Locate the cell with the specified text and output its (x, y) center coordinate. 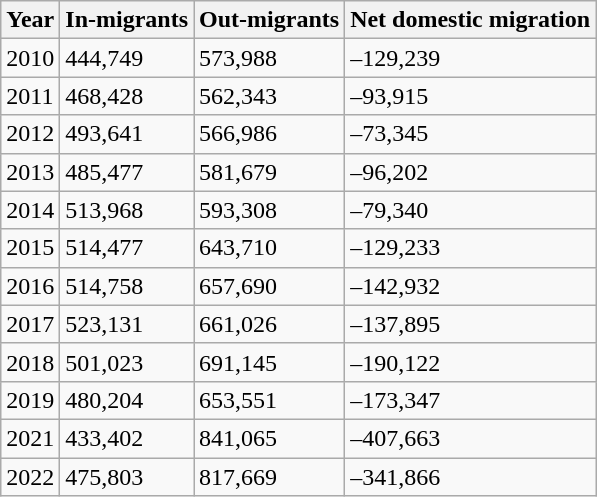
2014 (30, 210)
841,065 (270, 438)
Net domestic migration (470, 20)
–93,915 (470, 96)
581,679 (270, 172)
2021 (30, 438)
Out-migrants (270, 20)
653,551 (270, 400)
657,690 (270, 286)
–79,340 (470, 210)
–407,663 (470, 438)
2019 (30, 400)
468,428 (127, 96)
–129,233 (470, 248)
514,758 (127, 286)
501,023 (127, 362)
–96,202 (470, 172)
691,145 (270, 362)
593,308 (270, 210)
Year (30, 20)
–137,895 (470, 324)
–341,866 (470, 477)
–190,122 (470, 362)
–142,932 (470, 286)
485,477 (127, 172)
–173,347 (470, 400)
433,402 (127, 438)
–129,239 (470, 58)
2022 (30, 477)
2018 (30, 362)
480,204 (127, 400)
2013 (30, 172)
–73,345 (470, 134)
562,343 (270, 96)
2016 (30, 286)
573,988 (270, 58)
643,710 (270, 248)
523,131 (127, 324)
2017 (30, 324)
566,986 (270, 134)
475,803 (127, 477)
2010 (30, 58)
817,669 (270, 477)
514,477 (127, 248)
2012 (30, 134)
493,641 (127, 134)
661,026 (270, 324)
2011 (30, 96)
444,749 (127, 58)
In-migrants (127, 20)
513,968 (127, 210)
2015 (30, 248)
